Capture the cell that displays the provided text and extract its (x, y) central coordinate. 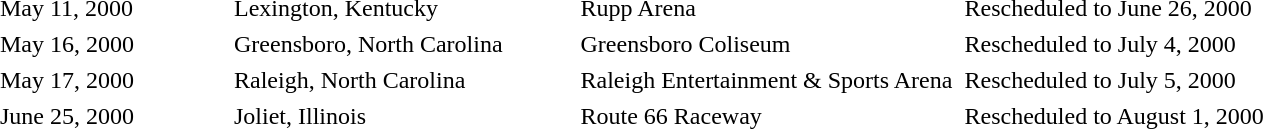
Greensboro Coliseum (768, 44)
Greensboro, North Carolina (403, 44)
Raleigh Entertainment & Sports Arena (768, 80)
Raleigh, North Carolina (403, 80)
